From the cell containing the given text, extract its center point as (X, Y) coordinate. 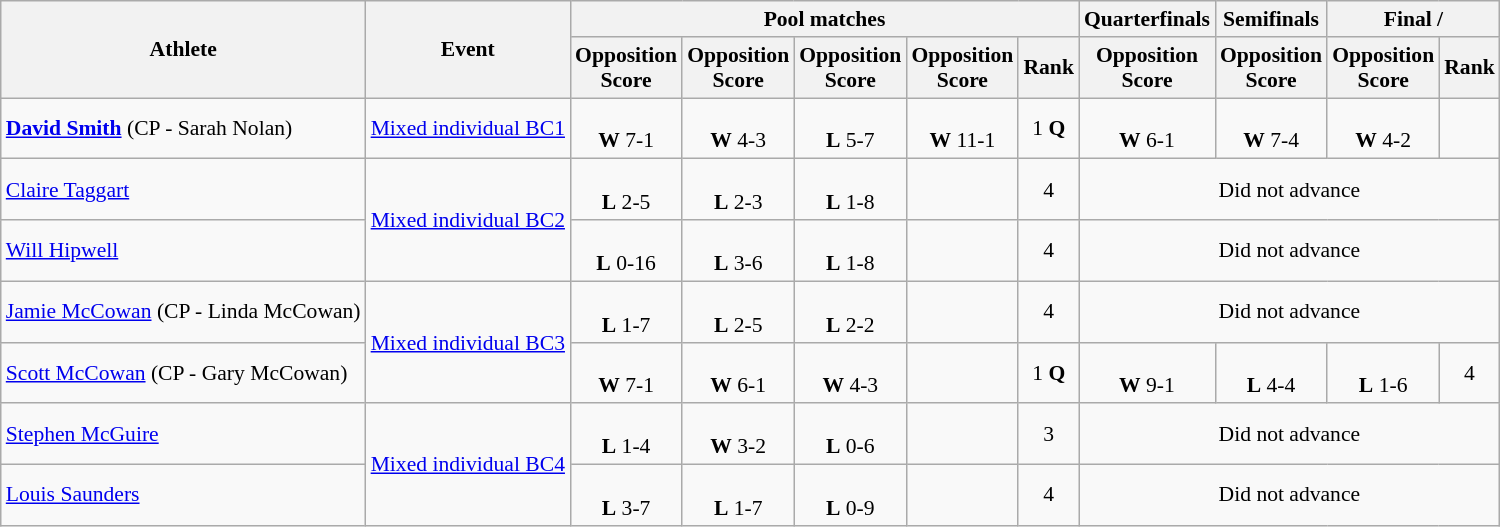
W 11-1 (962, 128)
David Smith (CP - Sarah Nolan) (184, 128)
Mixed individual BC2 (468, 220)
3 (1048, 434)
L 5-7 (850, 128)
L 4-4 (1271, 372)
Final / (1414, 19)
Mixed individual BC1 (468, 128)
Athlete (184, 50)
L 3-6 (738, 250)
W 9-1 (1147, 372)
L 2-3 (738, 190)
Quarterfinals (1147, 19)
Scott McCowan (CP - Gary McCowan) (184, 372)
W 7-4 (1271, 128)
Mixed individual BC4 (468, 465)
W 3-2 (738, 434)
L 1-4 (626, 434)
Mixed individual BC3 (468, 342)
Event (468, 50)
L 0-16 (626, 250)
Claire Taggart (184, 190)
L 2-2 (850, 312)
Will Hipwell (184, 250)
L 0-6 (850, 434)
Jamie McCowan (CP - Linda McCowan) (184, 312)
L 1-6 (1383, 372)
L 0-9 (850, 496)
Louis Saunders (184, 496)
Semifinals (1271, 19)
Pool matches (824, 19)
L 3-7 (626, 496)
W 4-2 (1383, 128)
Stephen McGuire (184, 434)
